Output the [X, Y] coordinate of the center of the cell containing the given text.  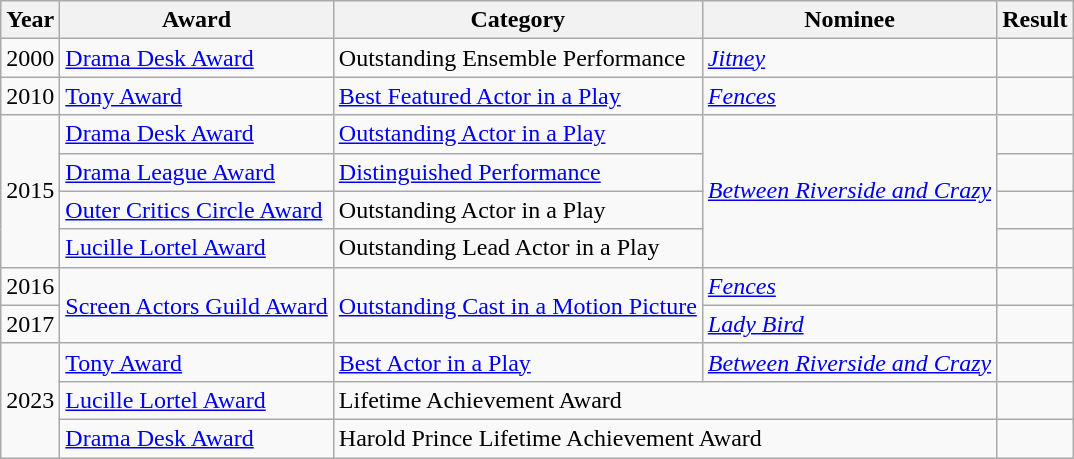
Outstanding Cast in a Motion Picture [518, 305]
Lady Bird [849, 324]
Award [196, 20]
Outstanding Lead Actor in a Play [518, 248]
Result [1035, 20]
2010 [30, 96]
Drama League Award [196, 172]
Lifetime Achievement Award [664, 400]
Best Featured Actor in a Play [518, 96]
Nominee [849, 20]
2023 [30, 400]
Outer Critics Circle Award [196, 210]
Distinguished Performance [518, 172]
2017 [30, 324]
Category [518, 20]
Jitney [849, 58]
2015 [30, 191]
Year [30, 20]
Best Actor in a Play [518, 362]
Harold Prince Lifetime Achievement Award [664, 438]
Screen Actors Guild Award [196, 305]
2016 [30, 286]
2000 [30, 58]
Outstanding Ensemble Performance [518, 58]
